From the cell containing the given text, extract its center point as (X, Y) coordinate. 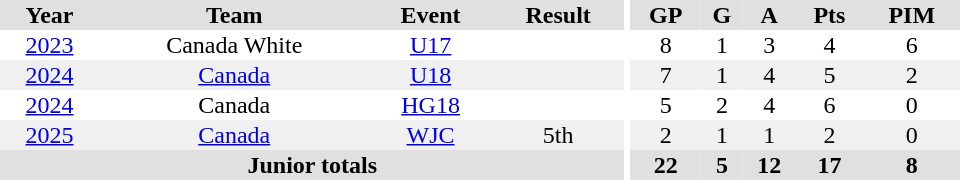
A (769, 15)
Result (558, 15)
WJC (430, 135)
PIM (912, 15)
3 (769, 45)
G (722, 15)
2025 (50, 135)
7 (666, 75)
U17 (430, 45)
GP (666, 15)
U18 (430, 75)
Canada White (234, 45)
2023 (50, 45)
Pts (829, 15)
Year (50, 15)
22 (666, 165)
Junior totals (312, 165)
HG18 (430, 105)
Event (430, 15)
Team (234, 15)
17 (829, 165)
12 (769, 165)
5th (558, 135)
